Scan for the cell matching the given text and deliver its (x, y) coordinate at center. 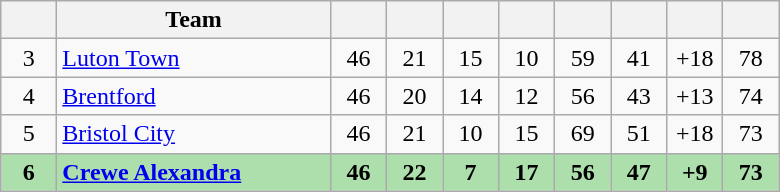
20 (414, 96)
7 (470, 172)
5 (29, 134)
51 (639, 134)
+13 (695, 96)
Bristol City (194, 134)
78 (751, 58)
12 (527, 96)
14 (470, 96)
4 (29, 96)
69 (583, 134)
74 (751, 96)
3 (29, 58)
41 (639, 58)
Crewe Alexandra (194, 172)
6 (29, 172)
Brentford (194, 96)
59 (583, 58)
Team (194, 20)
+9 (695, 172)
22 (414, 172)
43 (639, 96)
Luton Town (194, 58)
47 (639, 172)
17 (527, 172)
